Return (x, y) of the center of cell containing provided text 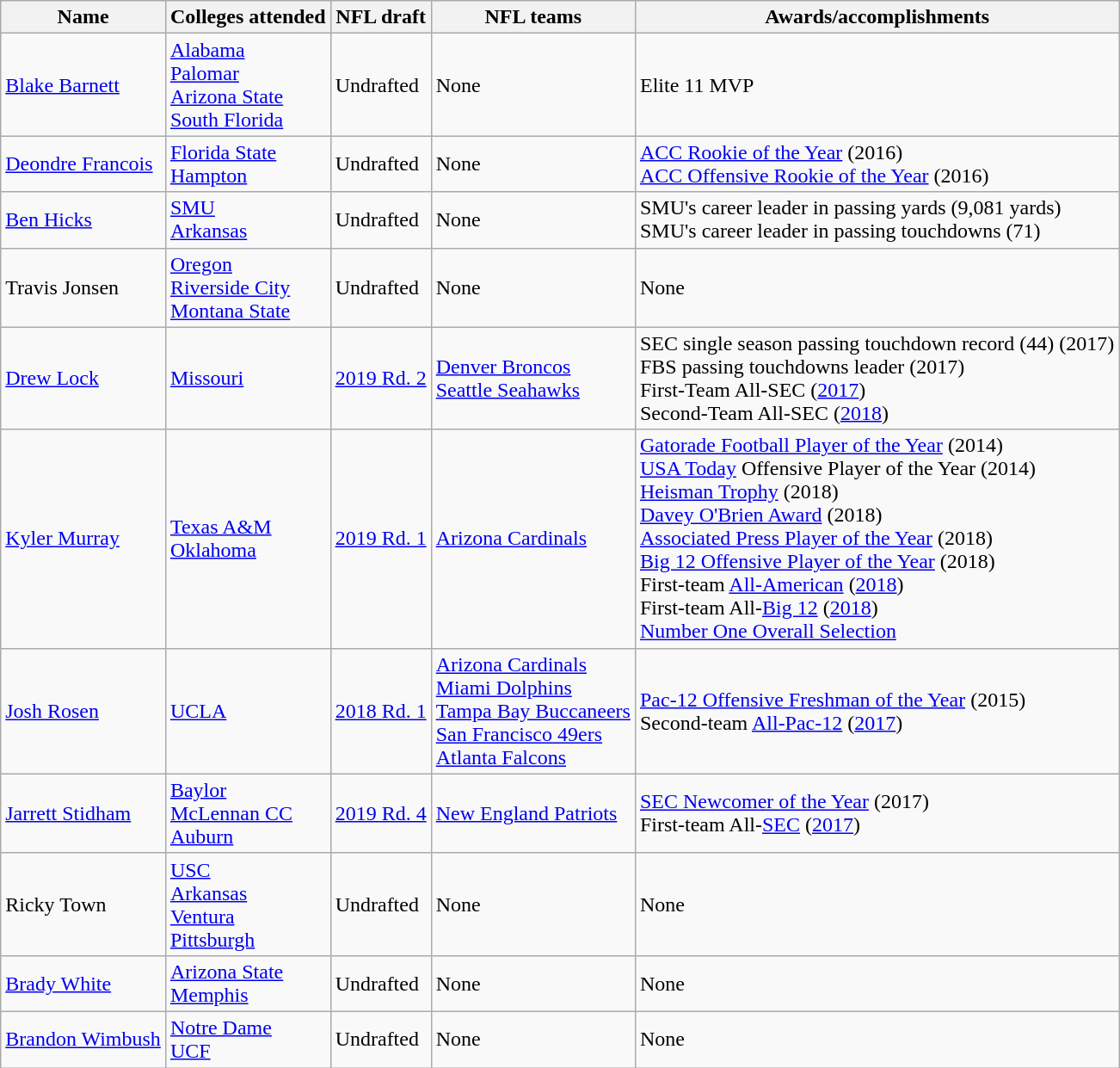
NFL teams (533, 17)
Blake Barnett (83, 84)
New England Patriots (533, 813)
Awards/accomplishments (877, 17)
Travis Jonsen (83, 287)
Denver BroncosSeattle Seahawks (533, 379)
NFL draft (380, 17)
ACC Rookie of the Year (2016)ACC Offensive Rookie of the Year (2016) (877, 164)
Brandon Wimbush (83, 1040)
2019 Rd. 1 (380, 539)
2019 Rd. 4 (380, 813)
2019 Rd. 2 (380, 379)
Colleges attended (248, 17)
Elite 11 MVP (877, 84)
Arizona StateMemphis (248, 983)
Notre DameUCF (248, 1040)
Name (83, 17)
Brady White (83, 983)
AlabamaPalomarArizona StateSouth Florida (248, 84)
Deondre Francois (83, 164)
Texas A&MOklahoma (248, 539)
Missouri (248, 379)
Kyler Murray (83, 539)
USCArkansasVenturaPittsburgh (248, 904)
SEC Newcomer of the Year (2017)First-team All-SEC (2017) (877, 813)
Pac-12 Offensive Freshman of the Year (2015)Second-team All-Pac-12 (2017) (877, 711)
Ricky Town (83, 904)
Florida StateHampton (248, 164)
BaylorMcLennan CCAuburn (248, 813)
SMUArkansas (248, 220)
OregonRiverside CityMontana State (248, 287)
Jarrett Stidham (83, 813)
SEC single season passing touchdown record (44) (2017)FBS passing touchdowns leader (2017)First-Team All-SEC (2017)Second-Team All-SEC (2018) (877, 379)
Arizona CardinalsMiami DolphinsTampa Bay BuccaneersSan Francisco 49ersAtlanta Falcons (533, 711)
Ben Hicks (83, 220)
Arizona Cardinals (533, 539)
Josh Rosen (83, 711)
UCLA (248, 711)
Drew Lock (83, 379)
SMU's career leader in passing yards (9,081 yards) SMU's career leader in passing touchdowns (71) (877, 220)
2018 Rd. 1 (380, 711)
